Find where the given text appears and provide that cell's center as (x, y) coordinate. 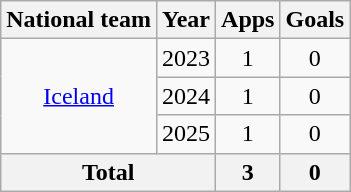
Total (108, 172)
Iceland (79, 96)
2024 (186, 96)
2023 (186, 58)
3 (248, 172)
Goals (315, 20)
Apps (248, 20)
Year (186, 20)
2025 (186, 134)
National team (79, 20)
